Determine the [x, y] coordinate at the center of the cell enclosing the given text.  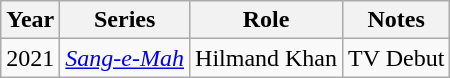
Series [125, 20]
Notes [396, 20]
2021 [30, 58]
TV Debut [396, 58]
Year [30, 20]
Hilmand Khan [266, 58]
Role [266, 20]
Sang-e-Mah [125, 58]
